Capture the cell that displays the provided text and extract its [x, y] central coordinate. 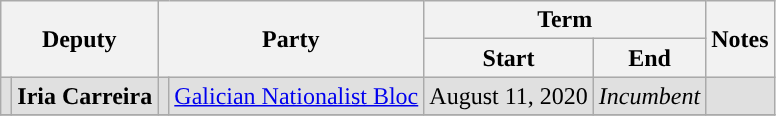
Start [509, 58]
Iria Carreira [85, 96]
End [649, 58]
Notes [740, 39]
Incumbent [649, 96]
Deputy [80, 39]
Galician Nationalist Bloc [296, 96]
Party [291, 39]
Term [565, 20]
August 11, 2020 [509, 96]
